Locate the cell with the specified text and output its (x, y) center coordinate. 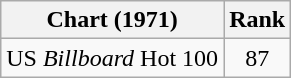
Chart (1971) (112, 20)
87 (258, 58)
Rank (258, 20)
US Billboard Hot 100 (112, 58)
